Capture the cell that displays the provided text and extract its [x, y] central coordinate. 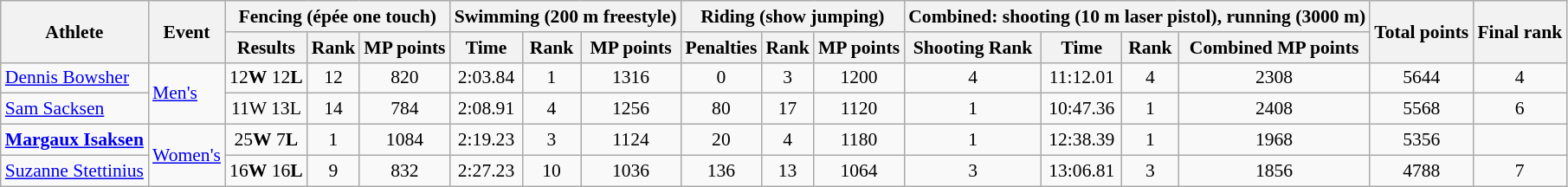
25W 7L [267, 140]
13 [788, 171]
1856 [1274, 171]
Event [187, 31]
Combined: shooting (10 m laser pistol), running (3000 m) [1137, 16]
2:19.23 [487, 140]
2:27.23 [487, 171]
16W 16L [267, 171]
Total points [1422, 31]
1064 [859, 171]
12 [334, 78]
12W 12L [267, 78]
12:38.39 [1082, 140]
Sam Sacksen [74, 109]
1124 [631, 140]
10 [551, 171]
20 [720, 140]
0 [720, 78]
1256 [631, 109]
832 [404, 171]
Combined MP points [1274, 48]
11W 13L [267, 109]
2:03.84 [487, 78]
Dennis Bowsher [74, 78]
2408 [1274, 109]
1968 [1274, 140]
1120 [859, 109]
5644 [1422, 78]
1036 [631, 171]
5356 [1422, 140]
9 [334, 171]
820 [404, 78]
6 [1520, 109]
5568 [1422, 109]
Riding (show jumping) [792, 16]
Swimming (200 m freestyle) [566, 16]
Penalties [720, 48]
1084 [404, 140]
11:12.01 [1082, 78]
1180 [859, 140]
13:06.81 [1082, 171]
Shooting Rank [973, 48]
Athlete [74, 31]
7 [1520, 171]
Fencing (épée one touch) [338, 16]
17 [788, 109]
Margaux Isaksen [74, 140]
4788 [1422, 171]
1200 [859, 78]
2:08.91 [487, 109]
1316 [631, 78]
Men's [187, 93]
2308 [1274, 78]
Final rank [1520, 31]
Results [267, 48]
14 [334, 109]
10:47.36 [1082, 109]
80 [720, 109]
Suzanne Stettinius [74, 171]
Women's [187, 156]
136 [720, 171]
784 [404, 109]
